Search for the cell housing the specified text and yield its (x, y) center coordinate. 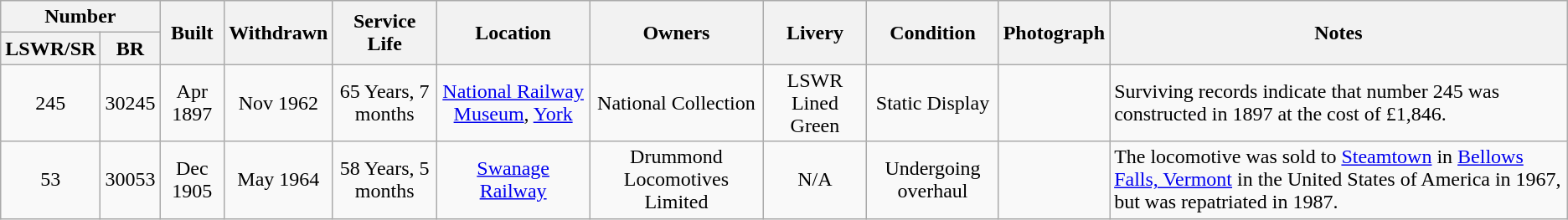
58 Years, 5 months (384, 180)
245 (50, 103)
Undergoing overhaul (933, 180)
May 1964 (278, 180)
Notes (1338, 33)
Surviving records indicate that number 245 was constructed in 1897 at the cost of £1,846. (1338, 103)
Built (193, 33)
N/A (815, 180)
Photograph (1054, 33)
Service Life (384, 33)
BR (131, 49)
30245 (131, 103)
Static Display (933, 103)
Livery (815, 33)
Dec 1905 (193, 180)
65 Years, 7 months (384, 103)
Swanage Railway (513, 180)
Nov 1962 (278, 103)
Apr 1897 (193, 103)
30053 (131, 180)
Withdrawn (278, 33)
The locomotive was sold to Steamtown in Bellows Falls, Vermont in the United States of America in 1967, but was repatriated in 1987. (1338, 180)
53 (50, 180)
LSWR Lined Green (815, 103)
LSWR/SR (50, 49)
Condition (933, 33)
Owners (677, 33)
Drummond Locomotives Limited (677, 180)
Number (80, 17)
National Collection (677, 103)
National Railway Museum, York (513, 103)
Location (513, 33)
